Pinpoint the cell where the given text exists, returning its [X, Y] midpoint coordinate. 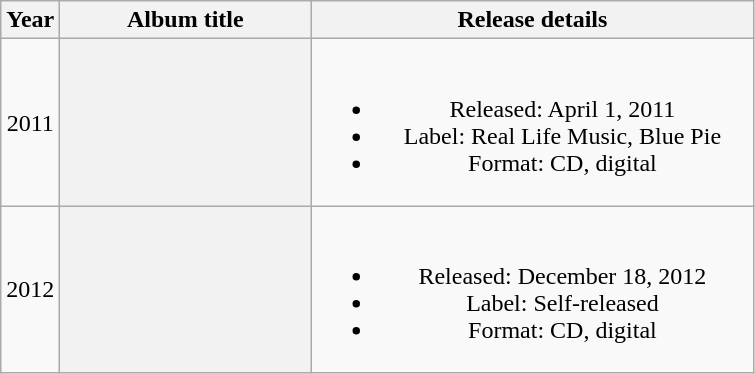
2012 [30, 290]
Released: December 18, 2012Label: Self-releasedFormat: CD, digital [532, 290]
Year [30, 20]
2011 [30, 122]
Release details [532, 20]
Released: April 1, 2011Label: Real Life Music, Blue PieFormat: CD, digital [532, 122]
Album title [186, 20]
